Output the (X, Y) coordinate of the center of the cell containing the given text.  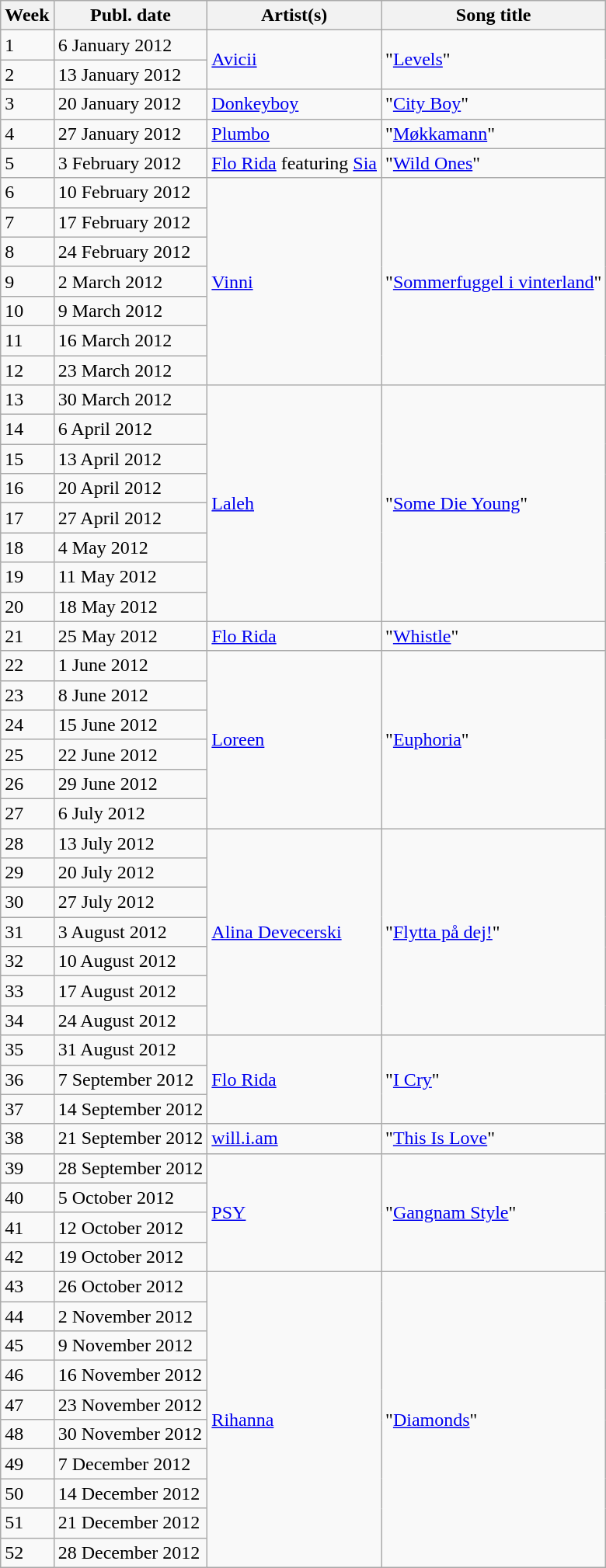
9 (27, 281)
2 (27, 75)
8 (27, 252)
5 October 2012 (131, 1198)
"Sommerfuggel i vinterland" (494, 281)
46 (27, 1375)
20 April 2012 (131, 488)
16 (27, 488)
13 July 2012 (131, 843)
25 (27, 754)
8 June 2012 (131, 695)
27 (27, 813)
29 June 2012 (131, 784)
15 June 2012 (131, 725)
48 (27, 1434)
49 (27, 1464)
34 (27, 1020)
Laleh (294, 503)
29 (27, 873)
23 November 2012 (131, 1405)
"Diamonds" (494, 1420)
30 (27, 902)
3 (27, 104)
Donkeyboy (294, 104)
14 (27, 429)
25 May 2012 (131, 636)
11 May 2012 (131, 577)
18 (27, 548)
50 (27, 1493)
40 (27, 1198)
42 (27, 1257)
11 (27, 340)
Loreen (294, 739)
4 May 2012 (131, 548)
7 (27, 222)
"Flytta på dej!" (494, 931)
30 March 2012 (131, 400)
28 September 2012 (131, 1168)
Rihanna (294, 1420)
2 November 2012 (131, 1316)
13 January 2012 (131, 75)
30 November 2012 (131, 1434)
31 August 2012 (131, 1050)
27 July 2012 (131, 902)
"Whistle" (494, 636)
3 February 2012 (131, 163)
19 (27, 577)
13 April 2012 (131, 459)
38 (27, 1139)
"Some Die Young" (494, 503)
21 December 2012 (131, 1523)
"I Cry" (494, 1080)
44 (27, 1316)
22 (27, 666)
17 August 2012 (131, 991)
Publ. date (131, 16)
Vinni (294, 281)
20 (27, 607)
39 (27, 1168)
Week (27, 16)
17 February 2012 (131, 222)
36 (27, 1080)
41 (27, 1227)
Artist(s) (294, 16)
3 August 2012 (131, 932)
7 December 2012 (131, 1464)
1 (27, 45)
4 (27, 134)
PSY (294, 1212)
Flo Rida featuring Sia (294, 163)
26 (27, 784)
21 (27, 636)
17 (27, 518)
7 September 2012 (131, 1080)
27 January 2012 (131, 134)
24 (27, 725)
23 March 2012 (131, 370)
14 September 2012 (131, 1109)
"Wild Ones" (494, 163)
18 May 2012 (131, 607)
"Levels" (494, 60)
12 (27, 370)
12 October 2012 (131, 1227)
21 September 2012 (131, 1139)
13 (27, 400)
9 November 2012 (131, 1346)
"This Is Love" (494, 1139)
16 March 2012 (131, 340)
1 June 2012 (131, 666)
6 (27, 193)
35 (27, 1050)
26 October 2012 (131, 1286)
19 October 2012 (131, 1257)
27 April 2012 (131, 518)
28 December 2012 (131, 1552)
20 July 2012 (131, 873)
31 (27, 932)
Plumbo (294, 134)
28 (27, 843)
Avicii (294, 60)
24 August 2012 (131, 1020)
16 November 2012 (131, 1375)
will.i.am (294, 1139)
9 March 2012 (131, 311)
47 (27, 1405)
24 February 2012 (131, 252)
10 (27, 311)
Song title (494, 16)
20 January 2012 (131, 104)
10 February 2012 (131, 193)
"Euphoria" (494, 739)
6 July 2012 (131, 813)
6 April 2012 (131, 429)
52 (27, 1552)
"Gangnam Style" (494, 1212)
"City Boy" (494, 104)
51 (27, 1523)
43 (27, 1286)
23 (27, 695)
14 December 2012 (131, 1493)
"Møkkamann" (494, 134)
33 (27, 991)
22 June 2012 (131, 754)
45 (27, 1346)
32 (27, 961)
5 (27, 163)
2 March 2012 (131, 281)
37 (27, 1109)
6 January 2012 (131, 45)
10 August 2012 (131, 961)
Alina Devecerski (294, 931)
15 (27, 459)
